Locate the cell with the specified text and output its (x, y) center coordinate. 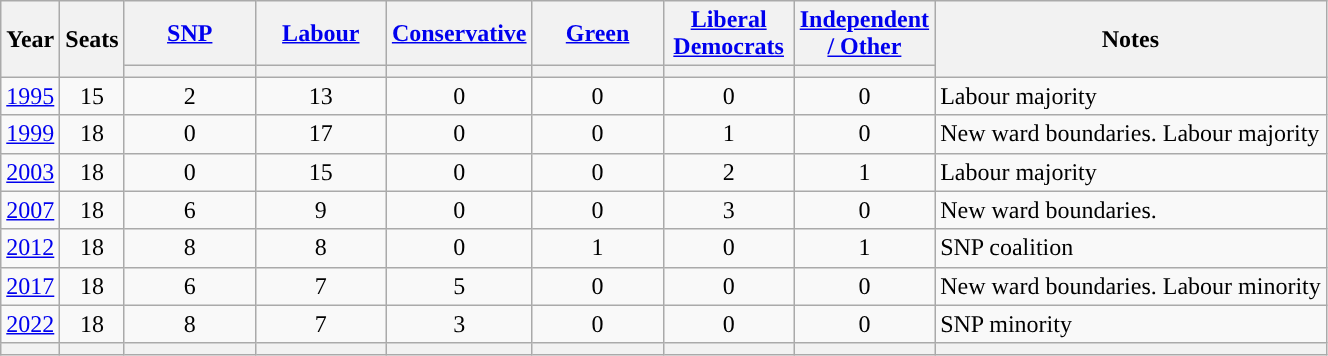
Liberal Democrats (728, 34)
1995 (30, 96)
2012 (30, 248)
SNP minority (1131, 324)
SNP coalition (1131, 248)
5 (459, 286)
9 (320, 210)
2007 (30, 210)
Independent / Other (864, 34)
2017 (30, 286)
Labour (320, 34)
2003 (30, 172)
Seats (92, 39)
SNP (190, 34)
Notes (1131, 39)
13 (320, 96)
New ward boundaries. (1131, 210)
New ward boundaries. Labour minority (1131, 286)
Green (598, 34)
1999 (30, 134)
Conservative (459, 34)
New ward boundaries. Labour majority (1131, 134)
2022 (30, 324)
17 (320, 134)
Year (30, 39)
